Return the (x, y) coordinate for the center point of the cell that contains the specified text.  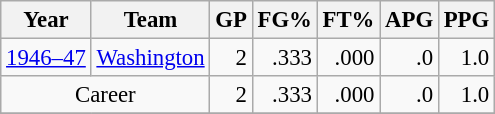
Team (150, 20)
Career (106, 95)
GP (231, 20)
Year (46, 20)
APG (410, 20)
Washington (150, 58)
PPG (466, 20)
FT% (348, 20)
1946–47 (46, 58)
FG% (284, 20)
